Output the (x, y) coordinate of the center of the cell containing the given text.  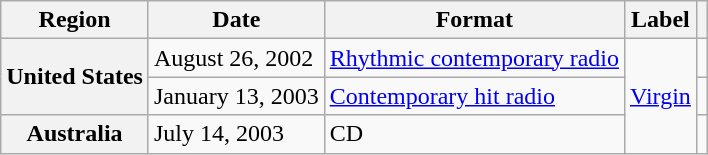
Rhythmic contemporary radio (474, 58)
United States (75, 77)
Australia (75, 134)
January 13, 2003 (236, 96)
Virgin (661, 96)
August 26, 2002 (236, 58)
Format (474, 20)
July 14, 2003 (236, 134)
Date (236, 20)
Region (75, 20)
Label (661, 20)
CD (474, 134)
Contemporary hit radio (474, 96)
